From the cell containing the given text, extract its center point as (x, y) coordinate. 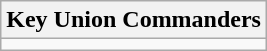
Key Union Commanders (134, 20)
